Pinpoint the cell where the given text exists, returning its [x, y] midpoint coordinate. 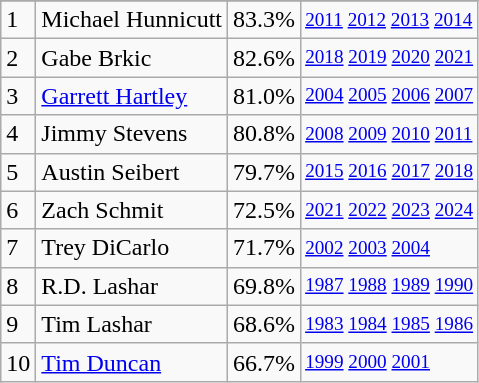
2004 2005 2006 2007 [390, 96]
3 [18, 96]
Trey DiCarlo [132, 248]
68.6% [264, 324]
81.0% [264, 96]
10 [18, 362]
Zach Schmit [132, 210]
79.7% [264, 172]
Gabe Brkic [132, 58]
66.7% [264, 362]
Austin Seibert [132, 172]
71.7% [264, 248]
9 [18, 324]
72.5% [264, 210]
R.D. Lashar [132, 286]
4 [18, 134]
7 [18, 248]
6 [18, 210]
2008 2009 2010 2011 [390, 134]
1983 1984 1985 1986 [390, 324]
1999 2000 2001 [390, 362]
Tim Lashar [132, 324]
2015 2016 2017 2018 [390, 172]
Michael Hunnicutt [132, 20]
80.8% [264, 134]
Garrett Hartley [132, 96]
5 [18, 172]
2021 2022 2023 2024 [390, 210]
2018 2019 2020 2021 [390, 58]
1 [18, 20]
2002 2003 2004 [390, 248]
2 [18, 58]
2011 2012 2013 2014 [390, 20]
83.3% [264, 20]
Jimmy Stevens [132, 134]
1987 1988 1989 1990 [390, 286]
8 [18, 286]
82.6% [264, 58]
Tim Duncan [132, 362]
69.8% [264, 286]
